From the cell containing the given text, extract its center point as [x, y] coordinate. 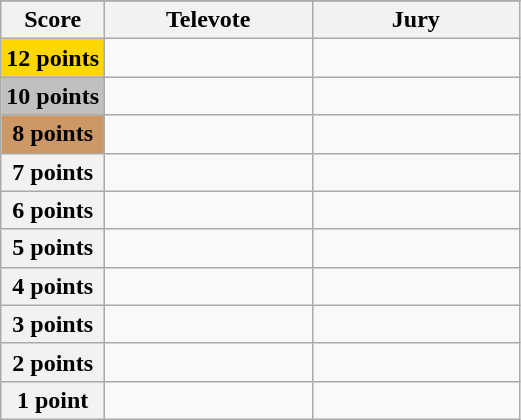
6 points [53, 210]
12 points [53, 58]
1 point [53, 400]
7 points [53, 172]
8 points [53, 134]
5 points [53, 248]
3 points [53, 324]
2 points [53, 362]
Score [53, 20]
Televote [209, 20]
4 points [53, 286]
10 points [53, 96]
Jury [416, 20]
